Scan for the cell matching the given text and deliver its (x, y) coordinate at center. 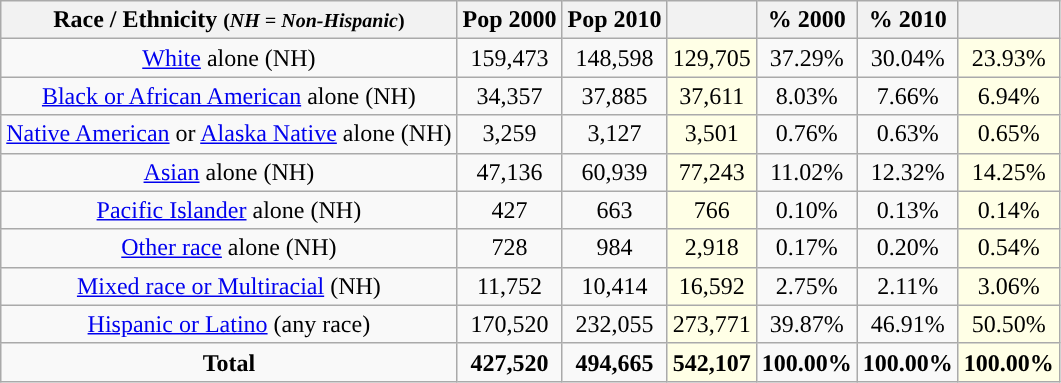
16,592 (712, 286)
50.50% (1008, 324)
232,055 (614, 324)
37,611 (712, 96)
Race / Ethnicity (NH = Non-Hispanic) (229, 20)
12.32% (908, 172)
494,665 (614, 362)
% 2000 (806, 20)
2,918 (712, 248)
0.13% (908, 210)
0.63% (908, 134)
60,939 (614, 172)
37.29% (806, 58)
663 (614, 210)
2.11% (908, 286)
6.94% (1008, 96)
273,771 (712, 324)
23.93% (1008, 58)
170,520 (510, 324)
11.02% (806, 172)
Asian alone (NH) (229, 172)
% 2010 (908, 20)
Native American or Alaska Native alone (NH) (229, 134)
984 (614, 248)
0.54% (1008, 248)
Other race alone (NH) (229, 248)
3.06% (1008, 286)
427,520 (510, 362)
Total (229, 362)
0.14% (1008, 210)
11,752 (510, 286)
766 (712, 210)
37,885 (614, 96)
7.66% (908, 96)
2.75% (806, 286)
Mixed race or Multiracial (NH) (229, 286)
129,705 (712, 58)
Hispanic or Latino (any race) (229, 324)
39.87% (806, 324)
47,136 (510, 172)
10,414 (614, 286)
Black or African American alone (NH) (229, 96)
Pop 2010 (614, 20)
8.03% (806, 96)
14.25% (1008, 172)
148,598 (614, 58)
3,259 (510, 134)
Pop 2000 (510, 20)
0.65% (1008, 134)
427 (510, 210)
77,243 (712, 172)
0.76% (806, 134)
542,107 (712, 362)
0.17% (806, 248)
159,473 (510, 58)
0.10% (806, 210)
0.20% (908, 248)
3,127 (614, 134)
3,501 (712, 134)
Pacific Islander alone (NH) (229, 210)
White alone (NH) (229, 58)
728 (510, 248)
30.04% (908, 58)
46.91% (908, 324)
34,357 (510, 96)
